Detect which cell encompasses the target text, then output its (x, y) center coordinate. 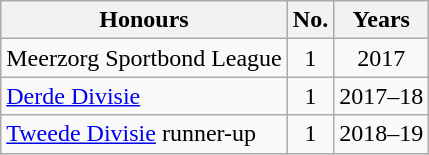
Derde Divisie (144, 96)
No. (310, 20)
Tweede Divisie runner-up (144, 134)
2017 (382, 58)
2018–19 (382, 134)
2017–18 (382, 96)
Years (382, 20)
Honours (144, 20)
Meerzorg Sportbond League (144, 58)
